Output the [X, Y] coordinate of the center of the cell containing the given text.  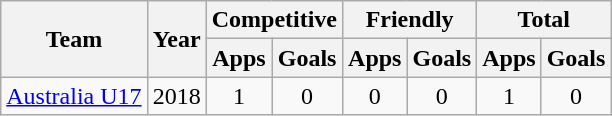
Friendly [410, 20]
2018 [176, 96]
Total [544, 20]
Australia U17 [74, 96]
Year [176, 39]
Competitive [274, 20]
Team [74, 39]
